Pinpoint the cell where the given text exists, returning its (X, Y) midpoint coordinate. 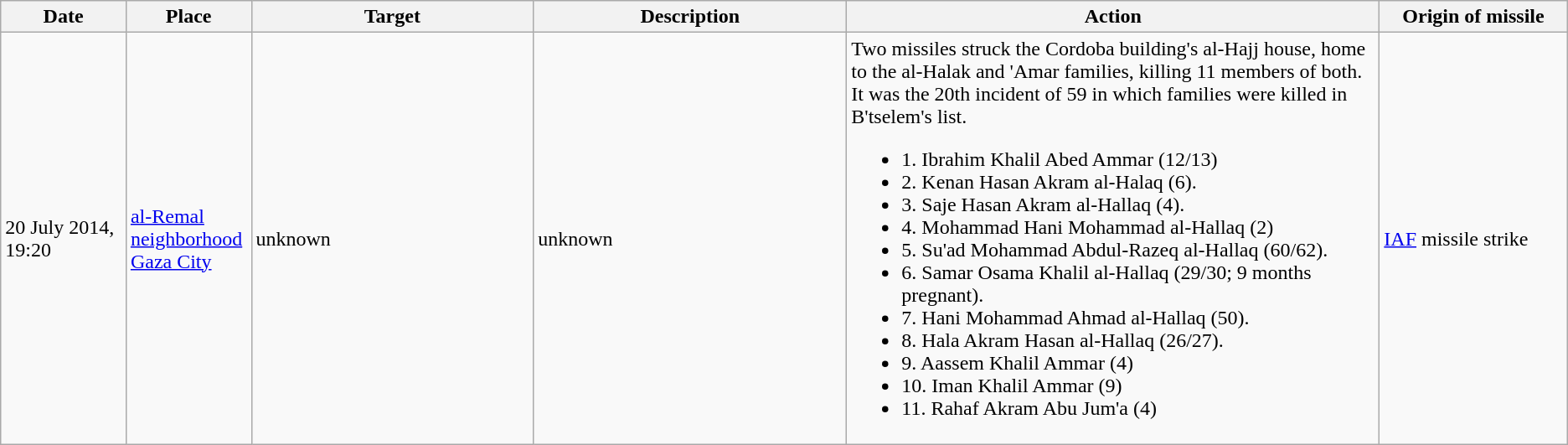
Description (690, 17)
Date (64, 17)
Place (188, 17)
Target (392, 17)
al-Remal neighborhood Gaza City (188, 238)
Origin of missile (1473, 17)
Action (1113, 17)
IAF missile strike (1473, 238)
20 July 2014, 19:20 (64, 238)
